For the text-containing cell, return its midpoint in (x, y) coordinate format. 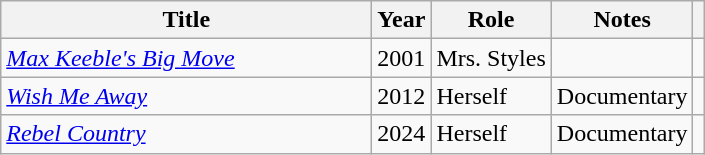
2001 (402, 58)
2024 (402, 134)
Year (402, 20)
Max Keeble's Big Move (186, 58)
2012 (402, 96)
Wish Me Away (186, 96)
Role (491, 20)
Rebel Country (186, 134)
Notes (622, 20)
Title (186, 20)
Mrs. Styles (491, 58)
